From the cell containing the given text, extract its center point as [X, Y] coordinate. 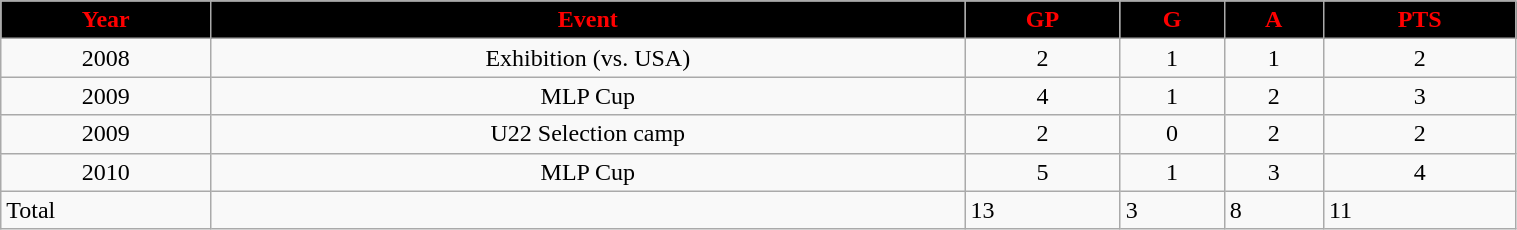
11 [1420, 210]
G [1172, 20]
13 [1042, 210]
2010 [106, 172]
PTS [1420, 20]
Year [106, 20]
5 [1042, 172]
0 [1172, 134]
8 [1274, 210]
A [1274, 20]
Total [106, 210]
GP [1042, 20]
2008 [106, 58]
Event [588, 20]
Exhibition (vs. USA) [588, 58]
U22 Selection camp [588, 134]
